Extract the [X, Y] coordinate from the center of the cell holding the provided text.  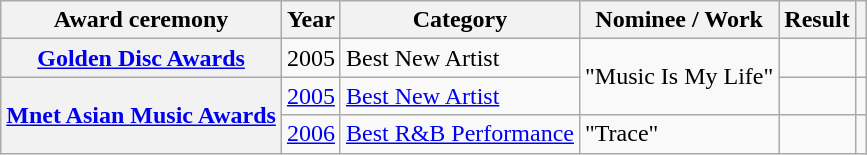
Nominee / Work [678, 20]
Category [460, 20]
2006 [310, 134]
Best R&B Performance [460, 134]
Award ceremony [142, 20]
"Trace" [678, 134]
Golden Disc Awards [142, 58]
Result [817, 20]
"Music Is My Life" [678, 77]
Year [310, 20]
Mnet Asian Music Awards [142, 115]
